Extract the [x, y] coordinate from the center of the cell holding the provided text.  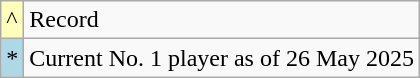
* [12, 58]
Record [222, 20]
^ [12, 20]
Current No. 1 player as of 26 May 2025 [222, 58]
